Capture the cell that displays the provided text and extract its [x, y] central coordinate. 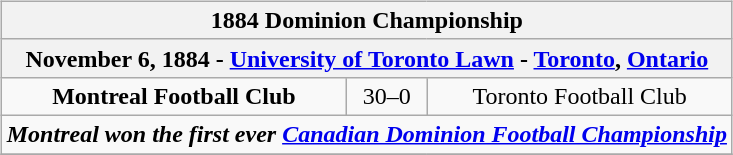
Montreal won the first ever Canadian Dominion Football Championship [366, 134]
November 6, 1884 - University of Toronto Lawn - Toronto, Ontario [366, 58]
Montreal Football Club [174, 96]
30–0 [387, 96]
Toronto Football Club [580, 96]
1884 Dominion Championship [366, 20]
